Return [X, Y] of the center of cell containing provided text 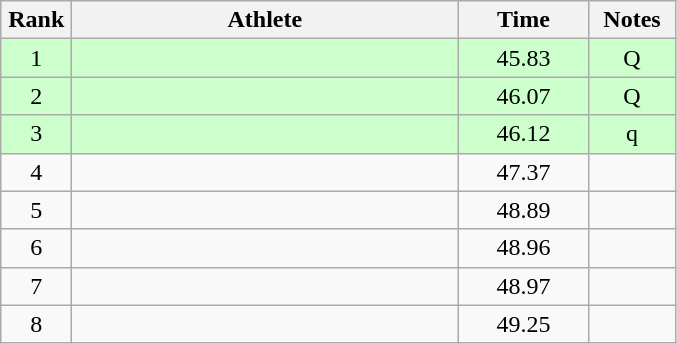
46.12 [524, 134]
Time [524, 20]
1 [36, 58]
5 [36, 210]
4 [36, 172]
45.83 [524, 58]
48.97 [524, 286]
8 [36, 324]
Athlete [265, 20]
48.89 [524, 210]
Notes [632, 20]
Rank [36, 20]
47.37 [524, 172]
7 [36, 286]
3 [36, 134]
q [632, 134]
46.07 [524, 96]
48.96 [524, 248]
49.25 [524, 324]
2 [36, 96]
6 [36, 248]
